Output the [X, Y] coordinate of the center of the cell containing the given text.  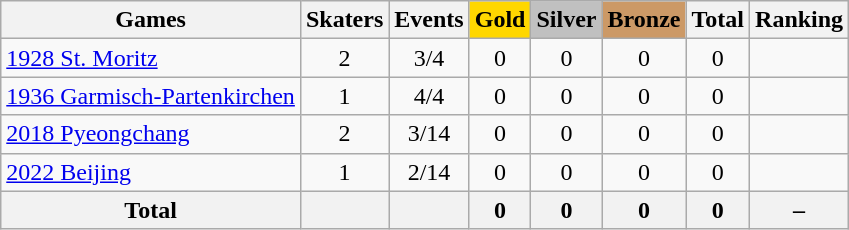
Gold [500, 20]
Ranking [800, 20]
2022 Beijing [151, 172]
2018 Pyeongchang [151, 134]
Games [151, 20]
Events [429, 20]
2/14 [429, 172]
1936 Garmisch-Partenkirchen [151, 96]
3/14 [429, 134]
1928 St. Moritz [151, 58]
Skaters [344, 20]
Bronze [644, 20]
4/4 [429, 96]
– [800, 210]
3/4 [429, 58]
Silver [566, 20]
